For the text-containing cell, return its midpoint in (X, Y) coordinate format. 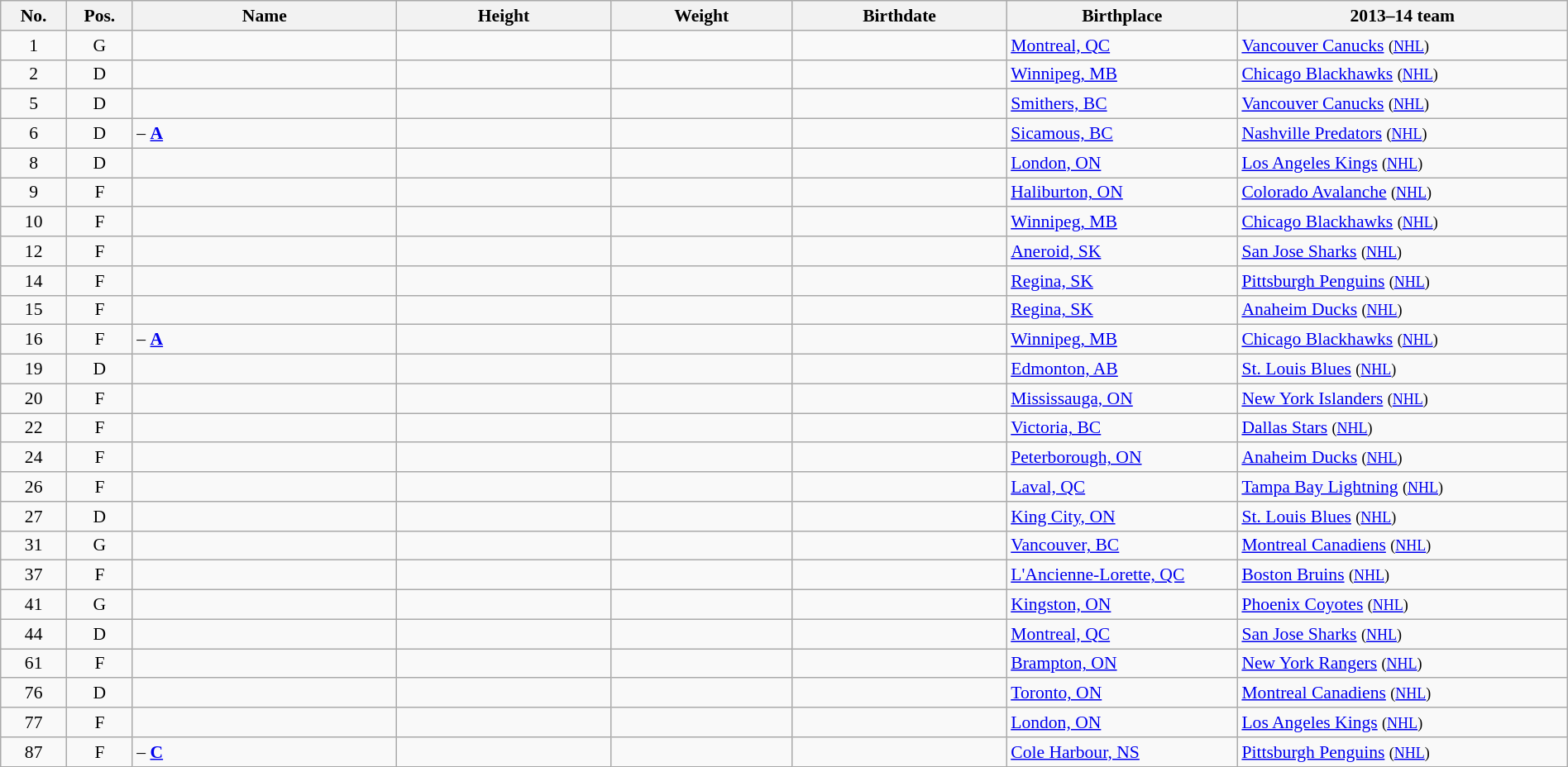
Boston Bruins (NHL) (1403, 575)
No. (34, 16)
Peterborough, ON (1121, 458)
61 (34, 664)
Sicamous, BC (1121, 134)
31 (34, 545)
Nashville Predators (NHL) (1403, 134)
15 (34, 310)
19 (34, 369)
Edmonton, AB (1121, 369)
24 (34, 458)
Smithers, BC (1121, 104)
14 (34, 281)
44 (34, 634)
27 (34, 517)
6 (34, 134)
77 (34, 722)
Colorado Avalanche (NHL) (1403, 193)
41 (34, 605)
Dallas Stars (NHL) (1403, 428)
1 (34, 45)
Name (265, 16)
Weight (701, 16)
5 (34, 104)
22 (34, 428)
26 (34, 487)
Cole Harbour, NS (1121, 752)
Toronto, ON (1121, 693)
2013–14 team (1403, 16)
Birthdate (900, 16)
Laval, QC (1121, 487)
Aneroid, SK (1121, 251)
Kingston, ON (1121, 605)
Victoria, BC (1121, 428)
20 (34, 398)
L'Ancienne-Lorette, QC (1121, 575)
Phoenix Coyotes (NHL) (1403, 605)
76 (34, 693)
Pos. (100, 16)
12 (34, 251)
Height (503, 16)
– C (265, 752)
10 (34, 222)
Tampa Bay Lightning (NHL) (1403, 487)
16 (34, 340)
37 (34, 575)
Haliburton, ON (1121, 193)
New York Rangers (NHL) (1403, 664)
New York Islanders (NHL) (1403, 398)
2 (34, 74)
Birthplace (1121, 16)
8 (34, 163)
Mississauga, ON (1121, 398)
87 (34, 752)
King City, ON (1121, 517)
Brampton, ON (1121, 664)
Vancouver, BC (1121, 545)
9 (34, 193)
